Search for the cell housing the specified text and yield its (x, y) center coordinate. 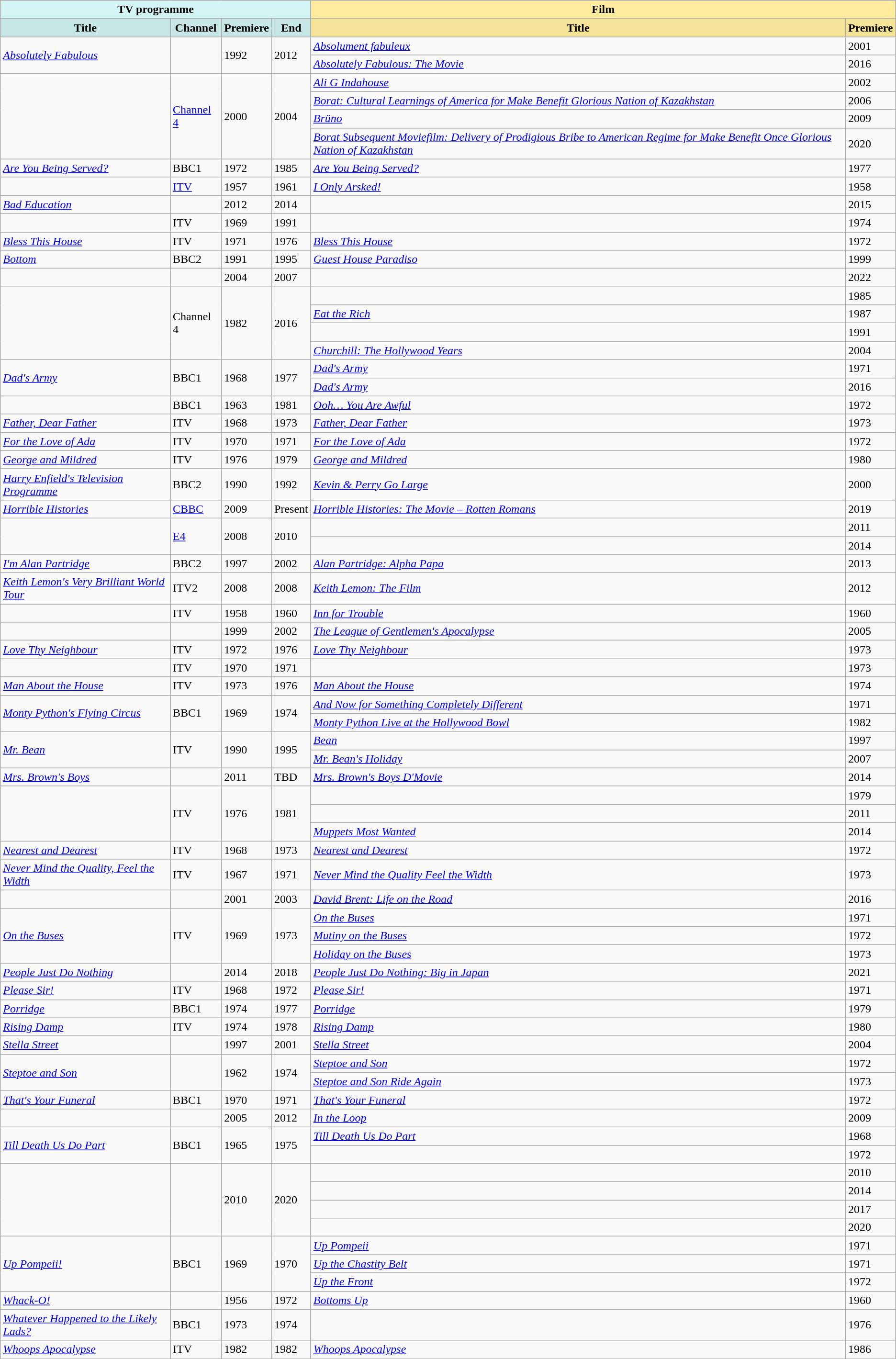
ITV2 (196, 589)
Whack-O! (85, 1300)
Monty Python Live at the Hollywood Bowl (578, 722)
Harry Enfield's Television Programme (85, 484)
Absolument fabuleux (578, 46)
Up Pompeii (578, 1246)
End (291, 28)
1961 (291, 186)
Bean (578, 741)
Keith Lemon's Very Brilliant World Tour (85, 589)
E4 (196, 536)
Horrible Histories (85, 509)
1967 (247, 875)
2018 (291, 972)
I Only Arsked! (578, 186)
2006 (870, 101)
Keith Lemon: The Film (578, 589)
2022 (870, 278)
Absolutely Fabulous (85, 55)
Mrs. Brown's Boys D'Movie (578, 777)
1986 (870, 1349)
1956 (247, 1300)
1962 (247, 1072)
2013 (870, 564)
Churchill: The Hollywood Years (578, 350)
Mutiny on the Buses (578, 936)
1963 (247, 405)
People Just Do Nothing (85, 972)
1965 (247, 1145)
Up the Front (578, 1282)
Steptoe and Son Ride Again (578, 1081)
In the Loop (578, 1118)
Horrible Histories: The Movie – Rotten Romans (578, 509)
1987 (870, 314)
People Just Do Nothing: Big in Japan (578, 972)
Ali G Indahouse (578, 82)
2003 (291, 899)
And Now for Something Completely Different (578, 704)
Bad Education (85, 204)
Film (603, 10)
Holiday on the Buses (578, 954)
1957 (247, 186)
Ooh… You Are Awful (578, 405)
Bottom (85, 259)
Borat Subsequent Moviefilm: Delivery of Prodigious Bribe to American Regime for Make Benefit Once Glorious Nation of Kazakhstan (578, 144)
Mr. Bean (85, 750)
2017 (870, 1209)
Up the Chastity Belt (578, 1264)
TV programme (156, 10)
Absolutely Fabulous: The Movie (578, 64)
Brüno (578, 119)
Borat: Cultural Learnings of America for Make Benefit Glorious Nation of Kazakhstan (578, 101)
2015 (870, 204)
I'm Alan Partridge (85, 564)
Monty Python's Flying Circus (85, 713)
2021 (870, 972)
Alan Partridge: Alpha Papa (578, 564)
Mr. Bean's Holiday (578, 759)
Inn for Trouble (578, 613)
1975 (291, 1145)
Guest House Paradiso (578, 259)
Mrs. Brown's Boys (85, 777)
Eat the Rich (578, 314)
CBBC (196, 509)
The League of Gentlemen's Apocalypse (578, 631)
Never Mind the Quality, Feel the Width (85, 875)
Bottoms Up (578, 1300)
TBD (291, 777)
Channel (196, 28)
Kevin & Perry Go Large (578, 484)
Whatever Happened to the Likely Lads? (85, 1325)
Never Mind the Quality Feel the Width (578, 875)
Muppets Most Wanted (578, 831)
2019 (870, 509)
David Brent: Life on the Road (578, 899)
Present (291, 509)
Up Pompeii! (85, 1264)
1978 (291, 1027)
